Return (x, y) of the center of cell containing provided text 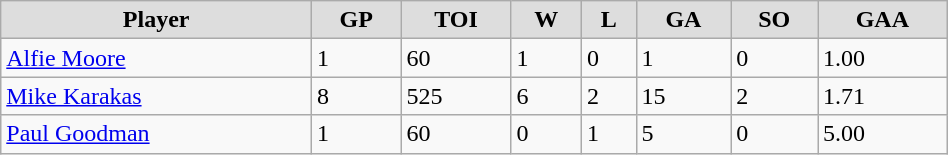
GAA (883, 20)
GP (356, 20)
6 (546, 96)
8 (356, 96)
TOI (456, 20)
Player (156, 20)
525 (456, 96)
15 (684, 96)
Alfie Moore (156, 58)
SO (774, 20)
1.00 (883, 58)
L (609, 20)
Mike Karakas (156, 96)
W (546, 20)
5.00 (883, 134)
1.71 (883, 96)
Paul Goodman (156, 134)
5 (684, 134)
GA (684, 20)
